From the cell containing the given text, extract its center point as [X, Y] coordinate. 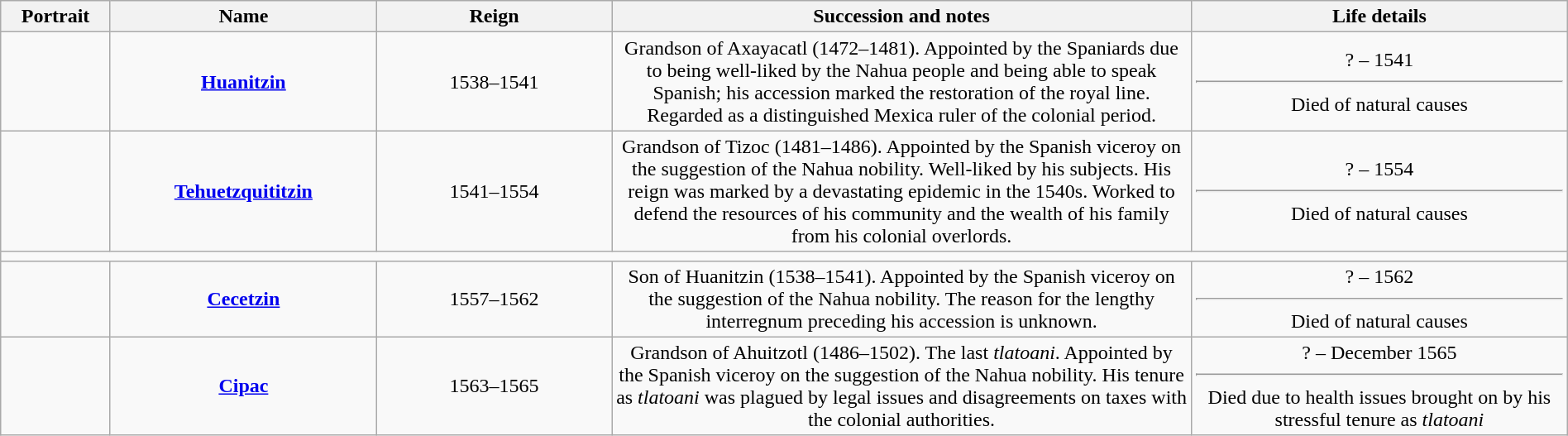
Name [243, 17]
1563–1565 [494, 386]
1557–1562 [494, 299]
1541–1554 [494, 191]
? – December 1565Died due to health issues brought on by his stressful tenure as tlatoani [1379, 386]
Succession and notes [901, 17]
? – 1562Died of natural causes [1379, 299]
Tehuetzquititzin [243, 191]
Cipac [243, 386]
? – 1554Died of natural causes [1379, 191]
Huanitzin [243, 81]
Cecetzin [243, 299]
Portrait [56, 17]
? – 1541Died of natural causes [1379, 81]
1538–1541 [494, 81]
Life details [1379, 17]
Reign [494, 17]
